Identify which cell holds the provided text, then report its (X, Y) central coordinate. 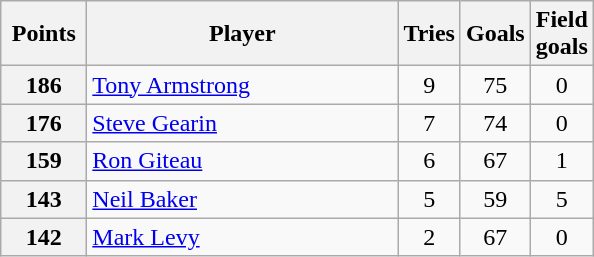
Player (242, 34)
159 (44, 161)
Neil Baker (242, 199)
9 (430, 85)
Mark Levy (242, 237)
2 (430, 237)
74 (495, 123)
Tries (430, 34)
Steve Gearin (242, 123)
1 (562, 161)
59 (495, 199)
Ron Giteau (242, 161)
Field goals (562, 34)
75 (495, 85)
176 (44, 123)
143 (44, 199)
Points (44, 34)
142 (44, 237)
Goals (495, 34)
Tony Armstrong (242, 85)
6 (430, 161)
7 (430, 123)
186 (44, 85)
